Search for the cell housing the specified text and yield its [X, Y] center coordinate. 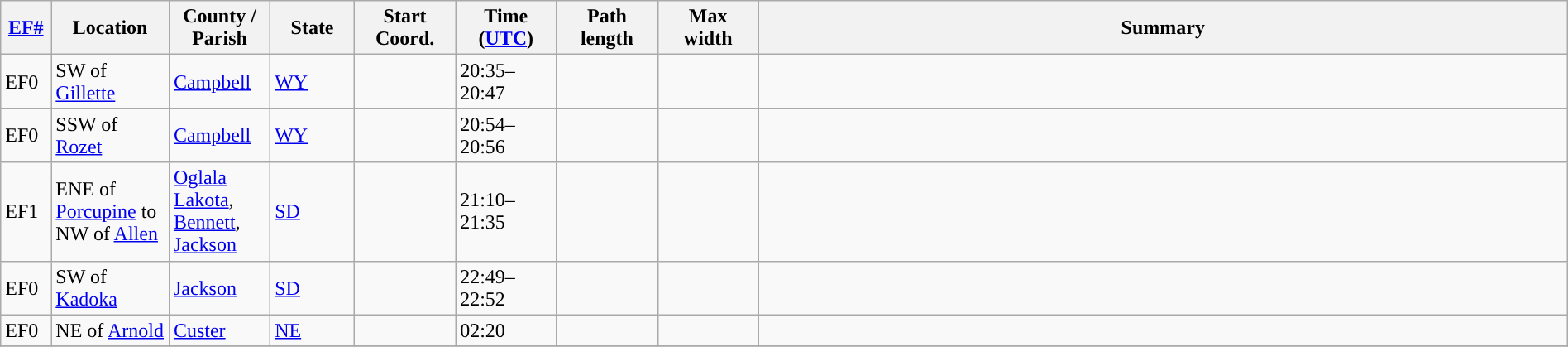
22:49–22:52 [506, 288]
Oglala Lakota, Bennett, Jackson [219, 212]
SW of Kadoka [111, 288]
Custer [219, 330]
Time (UTC) [506, 28]
SSW of Rozet [111, 136]
NE [313, 330]
Location [111, 28]
Summary [1163, 28]
EF1 [26, 212]
County / Parish [219, 28]
Start Coord. [404, 28]
ENE of Porcupine to NW of Allen [111, 212]
EF# [26, 28]
20:35–20:47 [506, 81]
Max width [708, 28]
SW of Gillette [111, 81]
21:10–21:35 [506, 212]
02:20 [506, 330]
NE of Arnold [111, 330]
Path length [607, 28]
Jackson [219, 288]
20:54–20:56 [506, 136]
State [313, 28]
